Scan for the cell matching the given text and deliver its (X, Y) coordinate at center. 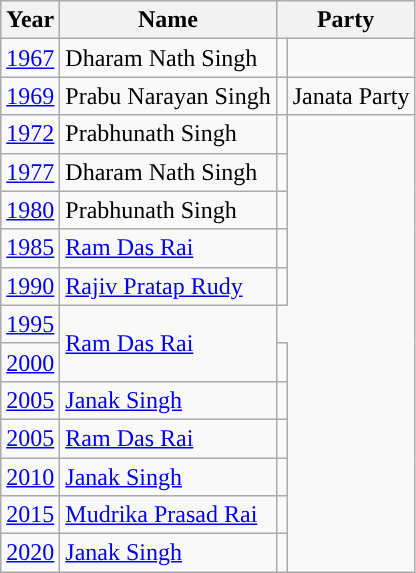
2015 (30, 515)
1985 (30, 248)
Party (346, 20)
Rajiv Pratap Rudy (168, 286)
2010 (30, 477)
Name (168, 20)
1969 (30, 96)
2000 (30, 362)
1972 (30, 134)
Year (30, 20)
1967 (30, 58)
Mudrika Prasad Rai (168, 515)
1977 (30, 172)
1980 (30, 210)
2020 (30, 553)
Janata Party (351, 96)
1990 (30, 286)
1995 (30, 324)
Prabu Narayan Singh (168, 96)
